From the cell containing the given text, extract its center point as [X, Y] coordinate. 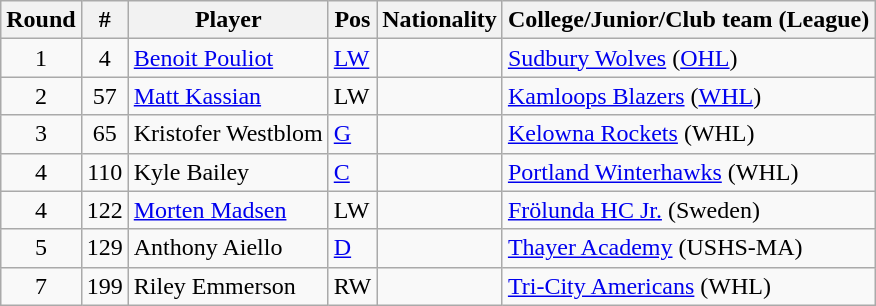
Tri-City Americans (WHL) [688, 286]
57 [104, 96]
129 [104, 248]
Kyle Bailey [228, 172]
Pos [352, 20]
Matt Kassian [228, 96]
Thayer Academy (USHS-MA) [688, 248]
Morten Madsen [228, 210]
Kristofer Westblom [228, 134]
C [352, 172]
Portland Winterhawks (WHL) [688, 172]
Benoit Pouliot [228, 58]
Riley Emmerson [228, 286]
7 [41, 286]
5 [41, 248]
Sudbury Wolves (OHL) [688, 58]
# [104, 20]
Kamloops Blazers (WHL) [688, 96]
122 [104, 210]
199 [104, 286]
2 [41, 96]
Player [228, 20]
D [352, 248]
Anthony Aiello [228, 248]
RW [352, 286]
G [352, 134]
110 [104, 172]
65 [104, 134]
Kelowna Rockets (WHL) [688, 134]
1 [41, 58]
Nationality [440, 20]
Frölunda HC Jr. (Sweden) [688, 210]
Round [41, 20]
College/Junior/Club team (League) [688, 20]
3 [41, 134]
